Provide the [x, y] coordinate of the cell's center where the given text is located.  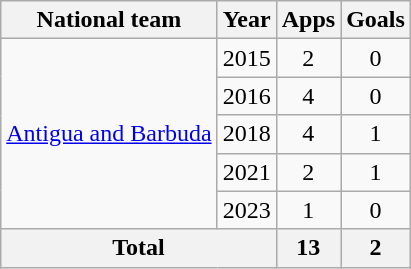
13 [308, 248]
2015 [246, 58]
2023 [246, 210]
Antigua and Barbuda [109, 134]
2016 [246, 96]
National team [109, 20]
Year [246, 20]
2018 [246, 134]
2021 [246, 172]
Goals [376, 20]
Total [138, 248]
Apps [308, 20]
